Pinpoint the cell where the given text exists, returning its (X, Y) midpoint coordinate. 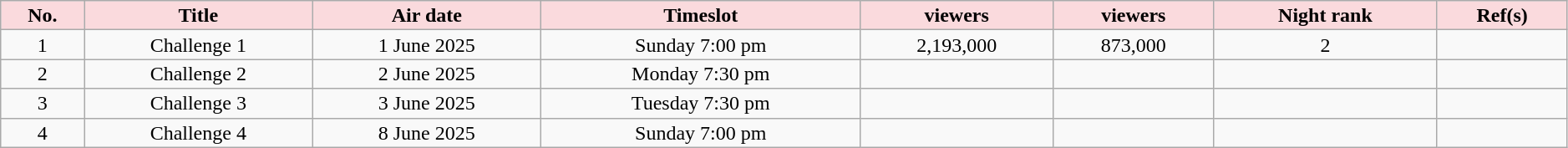
Air date (427, 15)
Challenge 3 (199, 104)
873,000 (1134, 45)
Timeslot (701, 15)
3 June 2025 (427, 104)
Night rank (1325, 15)
No. (43, 15)
Challenge 2 (199, 74)
Challenge 4 (199, 132)
Title (199, 15)
Challenge 1 (199, 45)
2,193,000 (957, 45)
Tuesday 7:30 pm (701, 104)
4 (43, 132)
Monday 7:30 pm (701, 74)
Ref(s) (1502, 15)
8 June 2025 (427, 132)
2 June 2025 (427, 74)
1 June 2025 (427, 45)
3 (43, 104)
1 (43, 45)
